Scan for the cell matching the given text and deliver its [X, Y] coordinate at center. 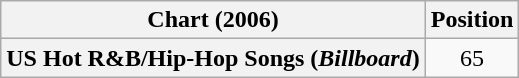
US Hot R&B/Hip-Hop Songs (Billboard) [213, 58]
Position [472, 20]
Chart (2006) [213, 20]
65 [472, 58]
